Pinpoint the cell where the given text exists, returning its (x, y) midpoint coordinate. 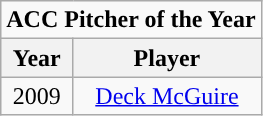
Deck McGuire (167, 96)
Player (167, 58)
2009 (37, 96)
ACC Pitcher of the Year (131, 20)
Year (37, 58)
